Search for the cell housing the specified text and yield its [X, Y] center coordinate. 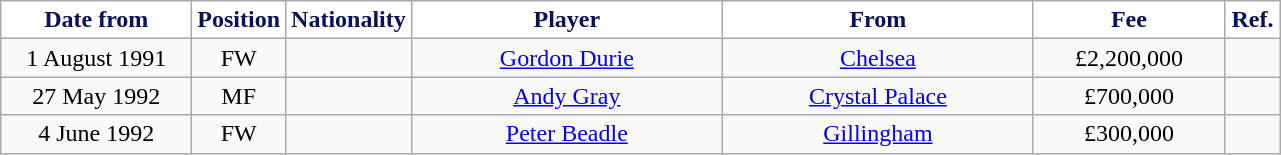
1 August 1991 [96, 58]
£2,200,000 [1128, 58]
Position [239, 20]
MF [239, 96]
Crystal Palace [878, 96]
Peter Beadle [566, 134]
Nationality [349, 20]
Andy Gray [566, 96]
From [878, 20]
Ref. [1252, 20]
Gordon Durie [566, 58]
Player [566, 20]
Chelsea [878, 58]
£300,000 [1128, 134]
£700,000 [1128, 96]
Gillingham [878, 134]
Fee [1128, 20]
27 May 1992 [96, 96]
4 June 1992 [96, 134]
Date from [96, 20]
